Capture the cell that displays the provided text and extract its (x, y) central coordinate. 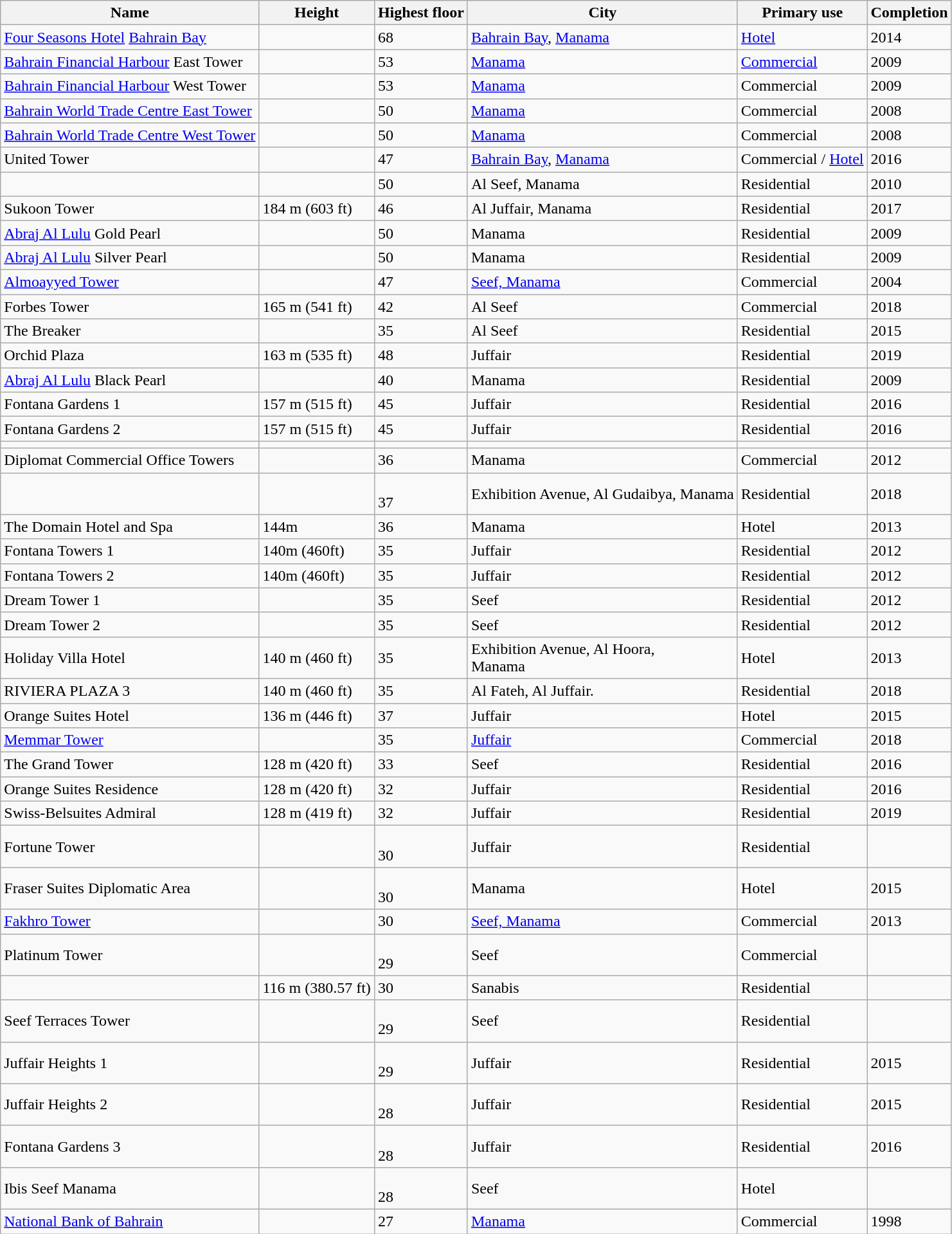
136 m (446 ft) (316, 716)
Exhibition Avenue, Al Hoora,Manama (602, 657)
33 (420, 765)
Dream Tower 1 (130, 600)
144m (316, 527)
Juffair Heights 1 (130, 1062)
Commercial / Hotel (802, 159)
42 (420, 307)
Sanabis (602, 988)
Fontana Towers 1 (130, 551)
163 m (535 ft) (316, 356)
United Tower (130, 159)
Forbes Tower (130, 307)
Bahrain World Trade Centre East Tower (130, 111)
46 (420, 208)
Height (316, 13)
National Bank of Bahrain (130, 1221)
RIVIERA PLAZA 3 (130, 691)
27 (420, 1221)
Abraj Al Lulu Black Pearl (130, 380)
Fontana Gardens 3 (130, 1146)
Highest floor (420, 13)
Exhibition Avenue, Al Gudaibya, Manama (602, 494)
Seef Terraces Tower (130, 1021)
2014 (909, 37)
116 m (380.57 ft) (316, 988)
Ibis Seef Manama (130, 1188)
2010 (909, 184)
Fontana Gardens 1 (130, 404)
Dream Tower 2 (130, 624)
Juffair Heights 2 (130, 1105)
68 (420, 37)
2004 (909, 282)
Orange Suites Hotel (130, 716)
Primary use (802, 13)
Bahrain Financial Harbour East Tower (130, 62)
Al Juffair, Manama (602, 208)
Abraj Al Lulu Gold Pearl (130, 233)
Sukoon Tower (130, 208)
Holiday Villa Hotel (130, 657)
165 m (541 ft) (316, 307)
Abraj Al Lulu Silver Pearl (130, 257)
48 (420, 356)
128 m (419 ft) (316, 813)
The Grand Tower (130, 765)
184 m (603 ft) (316, 208)
City (602, 13)
Fraser Suites Diplomatic Area (130, 889)
The Domain Hotel and Spa (130, 527)
Orange Suites Residence (130, 789)
Four Seasons Hotel Bahrain Bay (130, 37)
The Breaker (130, 331)
1998 (909, 1221)
Completion (909, 13)
Al Fateh, Al Juffair. (602, 691)
Memmar Tower (130, 740)
Diplomat Commercial Office Towers (130, 460)
2017 (909, 208)
Fortune Tower (130, 846)
Bahrain World Trade Centre West Tower (130, 135)
Fontana Towers 2 (130, 576)
Fontana Gardens 2 (130, 429)
Almoayyed Tower (130, 282)
Swiss-Belsuites Admiral (130, 813)
Name (130, 13)
Platinum Tower (130, 954)
Fakhro Tower (130, 921)
Bahrain Financial Harbour West Tower (130, 86)
Orchid Plaza (130, 356)
Al Seef, Manama (602, 184)
40 (420, 380)
